Find where the given text appears and provide that cell's center as [X, Y] coordinate. 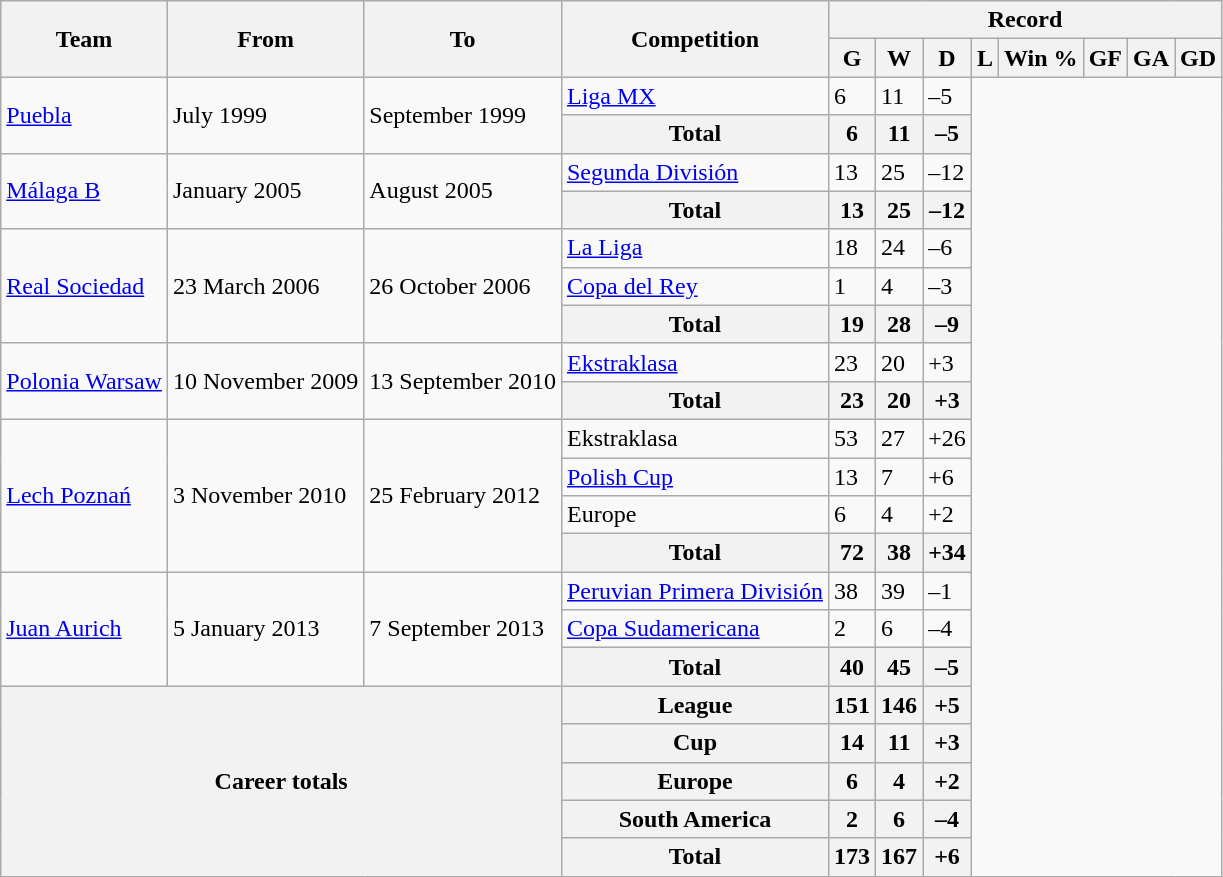
–3 [948, 286]
+5 [948, 705]
40 [852, 667]
26 October 2006 [463, 286]
Polonia Warsaw [84, 381]
W [900, 58]
151 [852, 705]
173 [852, 857]
Peruvian Primera División [694, 591]
Segunda División [694, 172]
L [984, 58]
7 [900, 477]
7 September 2013 [463, 629]
18 [852, 248]
Copa del Rey [694, 286]
Cup [694, 743]
G [852, 58]
Career totals [282, 781]
Lech Poznań [84, 495]
167 [900, 857]
July 1999 [265, 115]
GD [1198, 58]
D [948, 58]
25 February 2012 [463, 495]
28 [900, 324]
3 November 2010 [265, 495]
–9 [948, 324]
+26 [948, 438]
Juan Aurich [84, 629]
Copa Sudamericana [694, 629]
Team [84, 39]
League [694, 705]
Win % [1040, 58]
Record [1024, 20]
72 [852, 553]
+34 [948, 553]
5 January 2013 [265, 629]
Competition [694, 39]
24 [900, 248]
27 [900, 438]
Polish Cup [694, 477]
GA [1150, 58]
Liga MX [694, 96]
From [265, 39]
South America [694, 819]
August 2005 [463, 191]
–1 [948, 591]
–6 [948, 248]
La Liga [694, 248]
Málaga B [84, 191]
GF [1105, 58]
14 [852, 743]
146 [900, 705]
1 [852, 286]
39 [900, 591]
To [463, 39]
23 March 2006 [265, 286]
19 [852, 324]
Puebla [84, 115]
13 September 2010 [463, 381]
10 November 2009 [265, 381]
September 1999 [463, 115]
January 2005 [265, 191]
45 [900, 667]
53 [852, 438]
Real Sociedad [84, 286]
